Capture the cell that displays the provided text and extract its (X, Y) central coordinate. 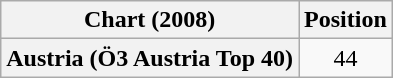
44 (346, 58)
Austria (Ö3 Austria Top 40) (150, 58)
Position (346, 20)
Chart (2008) (150, 20)
